Return the (x, y) coordinate for the center point of the cell that contains the specified text.  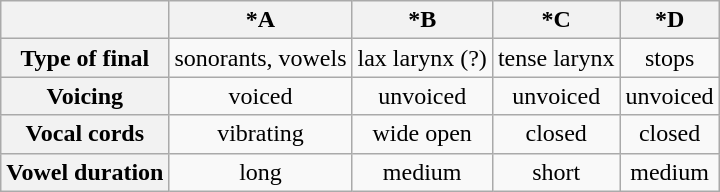
*D (670, 20)
long (260, 172)
Voicing (85, 96)
Type of final (85, 58)
stops (670, 58)
tense larynx (556, 58)
vibrating (260, 134)
*B (422, 20)
Vowel duration (85, 172)
voiced (260, 96)
short (556, 172)
Vocal cords (85, 134)
sonorants, vowels (260, 58)
wide open (422, 134)
*C (556, 20)
lax larynx (?) (422, 58)
*A (260, 20)
